Extract the [x, y] coordinate from the center of the cell holding the provided text.  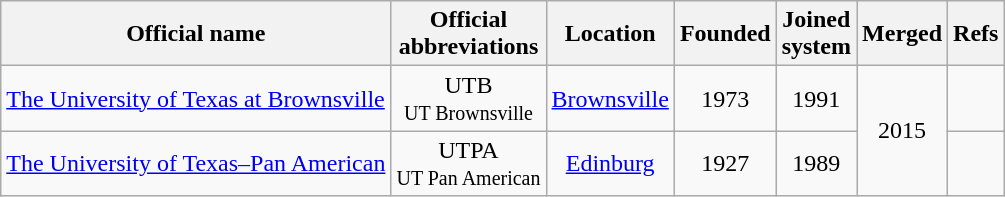
UTBUT Brownsville [468, 98]
1989 [816, 164]
1927 [725, 164]
Official name [196, 34]
1991 [816, 98]
The University of Texas–Pan American [196, 164]
Merged [902, 34]
Officialabbreviations [468, 34]
2015 [902, 131]
1973 [725, 98]
UTPAUT Pan American [468, 164]
Location [610, 34]
Joinedsystem [816, 34]
Edinburg [610, 164]
The University of Texas at Brownsville [196, 98]
Refs [976, 34]
Brownsville [610, 98]
Founded [725, 34]
